Identify which cell holds the provided text, then report its (x, y) central coordinate. 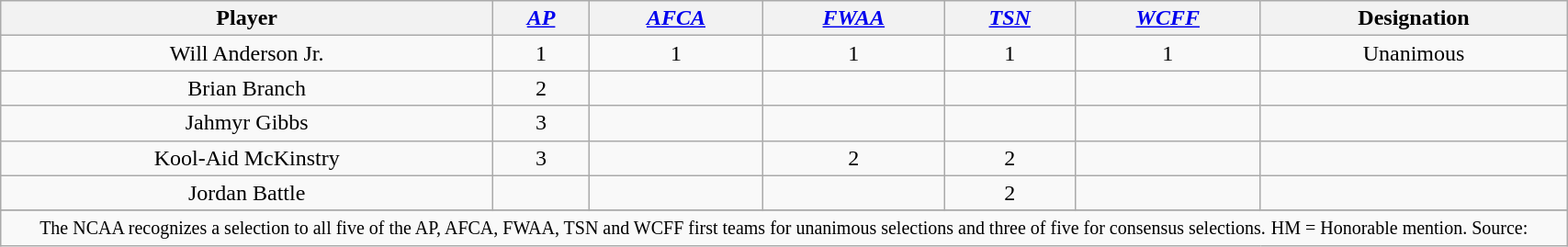
Jahmyr Gibbs (247, 123)
FWAA (853, 18)
Player (247, 18)
Kool-Aid McKinstry (247, 158)
Unanimous (1413, 53)
AP (542, 18)
Jordan Battle (247, 193)
Designation (1413, 18)
WCFF (1168, 18)
Will Anderson Jr. (247, 53)
AFCA (676, 18)
Brian Branch (247, 88)
TSN (1010, 18)
